Detect which cell encompasses the target text, then output its [x, y] center coordinate. 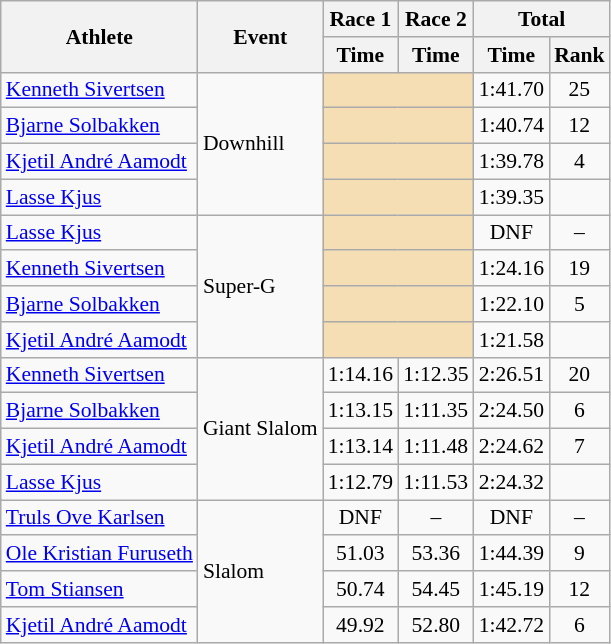
Downhill [260, 143]
1:24.16 [512, 269]
Giant Slalom [260, 428]
1:14.16 [360, 375]
1:41.70 [512, 90]
9 [580, 554]
Tom Stiansen [100, 589]
1:39.78 [512, 162]
Truls Ove Karlsen [100, 518]
52.80 [436, 625]
2:24.32 [512, 482]
1:11.35 [436, 411]
1:13.14 [360, 447]
1:11.48 [436, 447]
Event [260, 36]
1:44.39 [512, 554]
1:22.10 [512, 304]
2:26.51 [512, 375]
2:24.50 [512, 411]
50.74 [360, 589]
1:39.35 [512, 197]
Race 1 [360, 19]
1:21.58 [512, 340]
4 [580, 162]
Athlete [100, 36]
1:40.74 [512, 126]
54.45 [436, 589]
2:24.62 [512, 447]
53.36 [436, 554]
7 [580, 447]
Ole Kristian Furuseth [100, 554]
1:12.35 [436, 375]
1:12.79 [360, 482]
25 [580, 90]
20 [580, 375]
1:42.72 [512, 625]
Race 2 [436, 19]
5 [580, 304]
Rank [580, 55]
Slalom [260, 571]
1:13.15 [360, 411]
1:11.53 [436, 482]
1:45.19 [512, 589]
51.03 [360, 554]
Total [542, 19]
49.92 [360, 625]
Super-G [260, 286]
19 [580, 269]
